Return the [x, y] coordinate for the center point of the cell that contains the specified text.  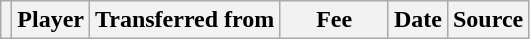
Transferred from [185, 20]
Date [418, 20]
Fee [334, 20]
Source [488, 20]
Player [51, 20]
